From the cell containing the given text, extract its center point as [x, y] coordinate. 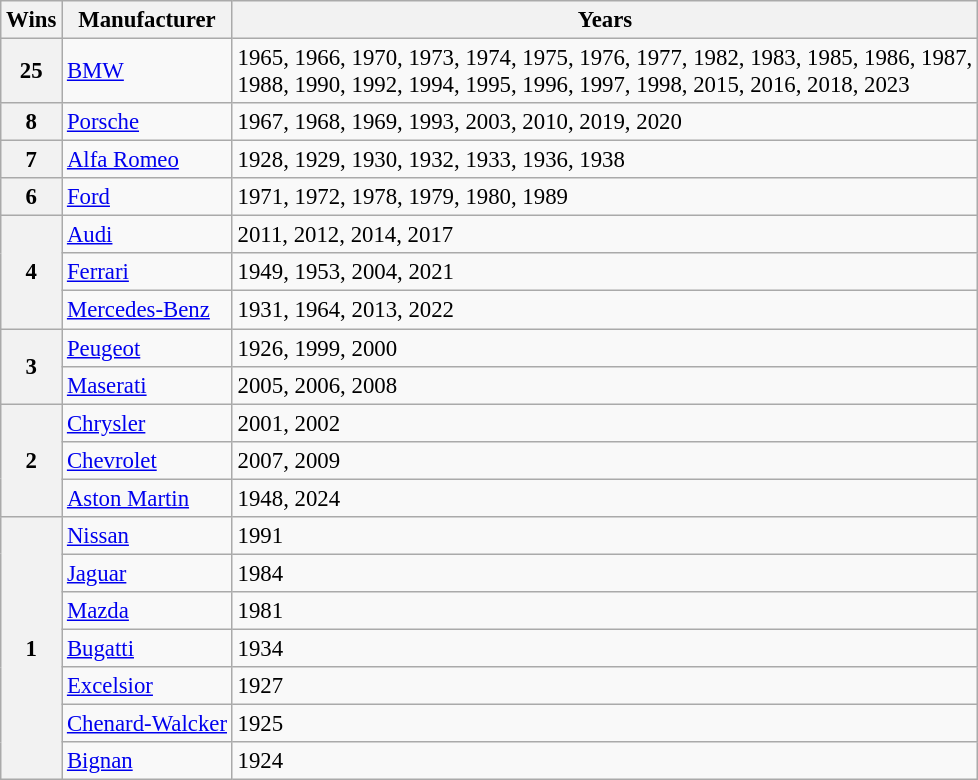
2007, 2009 [604, 460]
Wins [32, 20]
1949, 1953, 2004, 2021 [604, 273]
Bugatti [148, 648]
1971, 1972, 1978, 1979, 1980, 1989 [604, 197]
1965, 1966, 1970, 1973, 1974, 1975, 1976, 1977, 1982, 1983, 1985, 1986, 1987, 1988, 1990, 1992, 1994, 1995, 1996, 1997, 1998, 2015, 2016, 2018, 2023 [604, 72]
2011, 2012, 2014, 2017 [604, 235]
6 [32, 197]
Aston Martin [148, 498]
8 [32, 122]
Chenard-Walcker [148, 724]
1934 [604, 648]
1948, 2024 [604, 498]
1925 [604, 724]
4 [32, 272]
1927 [604, 686]
Bignan [148, 761]
Ferrari [148, 273]
7 [32, 160]
1981 [604, 611]
Manufacturer [148, 20]
1 [32, 648]
Chevrolet [148, 460]
1924 [604, 761]
BMW [148, 72]
1991 [604, 536]
Nissan [148, 536]
Excelsior [148, 686]
Mercedes-Benz [148, 310]
2 [32, 460]
Chrysler [148, 423]
Alfa Romeo [148, 160]
1931, 1964, 2013, 2022 [604, 310]
Peugeot [148, 348]
2005, 2006, 2008 [604, 385]
Audi [148, 235]
25 [32, 72]
Years [604, 20]
1928, 1929, 1930, 1932, 1933, 1936, 1938 [604, 160]
3 [32, 366]
Jaguar [148, 573]
1926, 1999, 2000 [604, 348]
Maserati [148, 385]
2001, 2002 [604, 423]
Ford [148, 197]
Porsche [148, 122]
1967, 1968, 1969, 1993, 2003, 2010, 2019, 2020 [604, 122]
1984 [604, 573]
Mazda [148, 611]
